Provide the [X, Y] coordinate of the cell's center where the given text is located.  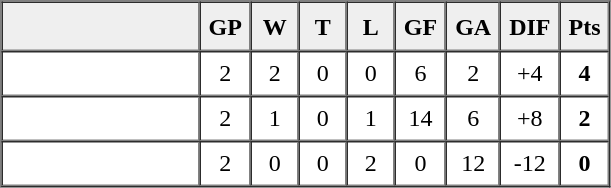
W [275, 27]
DIF [530, 27]
L [371, 27]
GP [226, 27]
+8 [530, 118]
4 [585, 74]
GA [473, 27]
T [323, 27]
-12 [530, 164]
Pts [585, 27]
GF [420, 27]
14 [420, 118]
+4 [530, 74]
12 [473, 164]
